Capture the cell that displays the provided text and extract its [x, y] central coordinate. 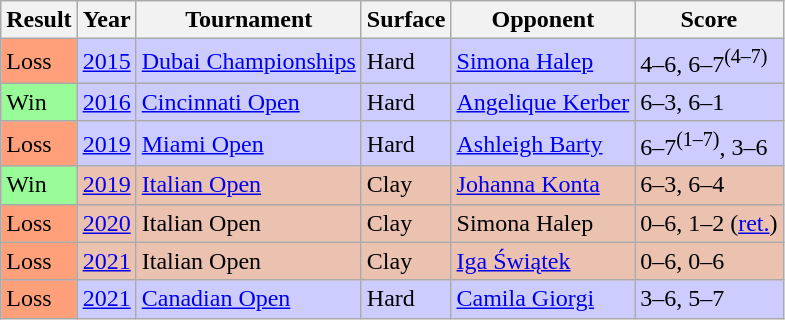
4–6, 6–7(4–7) [709, 62]
Tournament [248, 20]
Camila Giorgi [543, 299]
3–6, 5–7 [709, 299]
2015 [106, 62]
2020 [106, 223]
2016 [106, 102]
Johanna Konta [543, 185]
Surface [406, 20]
Angelique Kerber [543, 102]
0–6, 1–2 (ret.) [709, 223]
Cincinnati Open [248, 102]
Miami Open [248, 144]
6–3, 6–4 [709, 185]
Iga Świątek [543, 261]
6–7(1–7), 3–6 [709, 144]
6–3, 6–1 [709, 102]
Canadian Open [248, 299]
Dubai Championships [248, 62]
Opponent [543, 20]
Ashleigh Barty [543, 144]
0–6, 0–6 [709, 261]
Year [106, 20]
Result [39, 20]
Score [709, 20]
